Search for the cell housing the specified text and yield its (x, y) center coordinate. 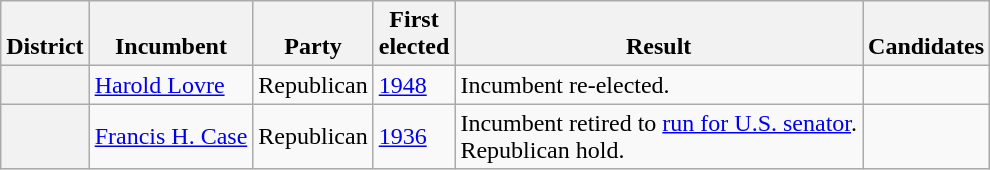
Result (659, 34)
Party (313, 34)
Incumbent re-elected. (659, 85)
Harold Lovre (171, 85)
1936 (414, 136)
District (45, 34)
Incumbent (171, 34)
1948 (414, 85)
Francis H. Case (171, 136)
Firstelected (414, 34)
Candidates (926, 34)
Incumbent retired to run for U.S. senator.Republican hold. (659, 136)
